Search for the cell housing the specified text and yield its [x, y] center coordinate. 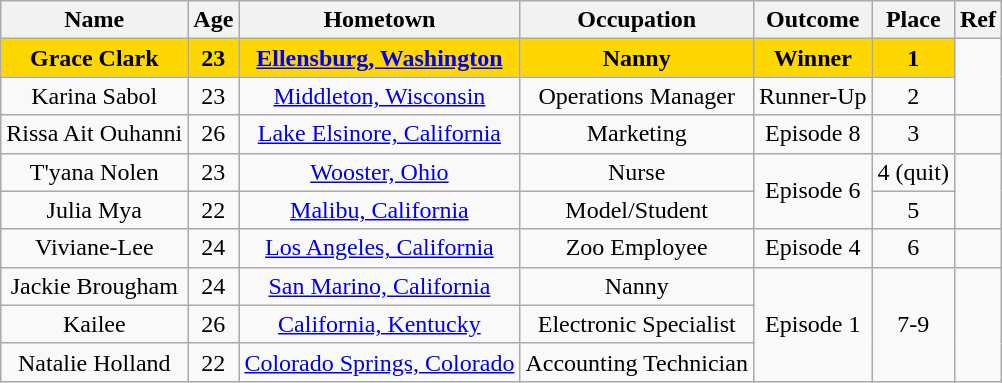
Colorado Springs, Colorado [380, 362]
Episode 8 [812, 134]
Nurse [637, 172]
Ellensburg, Washington [380, 58]
Natalie Holland [94, 362]
Model/Student [637, 210]
Kailee [94, 324]
5 [913, 210]
Place [913, 20]
Wooster, Ohio [380, 172]
Name [94, 20]
California, Kentucky [380, 324]
Electronic Specialist [637, 324]
Ref [978, 20]
7-9 [913, 324]
Age [214, 20]
Marketing [637, 134]
Operations Manager [637, 96]
Episode 1 [812, 324]
Karina Sabol [94, 96]
4 (quit) [913, 172]
Grace Clark [94, 58]
T'yana Nolen [94, 172]
Julia Mya [94, 210]
Middleton, Wisconsin [380, 96]
Los Angeles, California [380, 248]
Malibu, California [380, 210]
Rissa Ait Ouhanni [94, 134]
1 [913, 58]
Accounting Technician [637, 362]
Episode 6 [812, 191]
3 [913, 134]
Hometown [380, 20]
Outcome [812, 20]
Zoo Employee [637, 248]
Winner [812, 58]
Episode 4 [812, 248]
Occupation [637, 20]
2 [913, 96]
6 [913, 248]
Runner-Up [812, 96]
Lake Elsinore, California [380, 134]
Jackie Brougham [94, 286]
San Marino, California [380, 286]
Viviane-Lee [94, 248]
